For the text-containing cell, return its midpoint in (x, y) coordinate format. 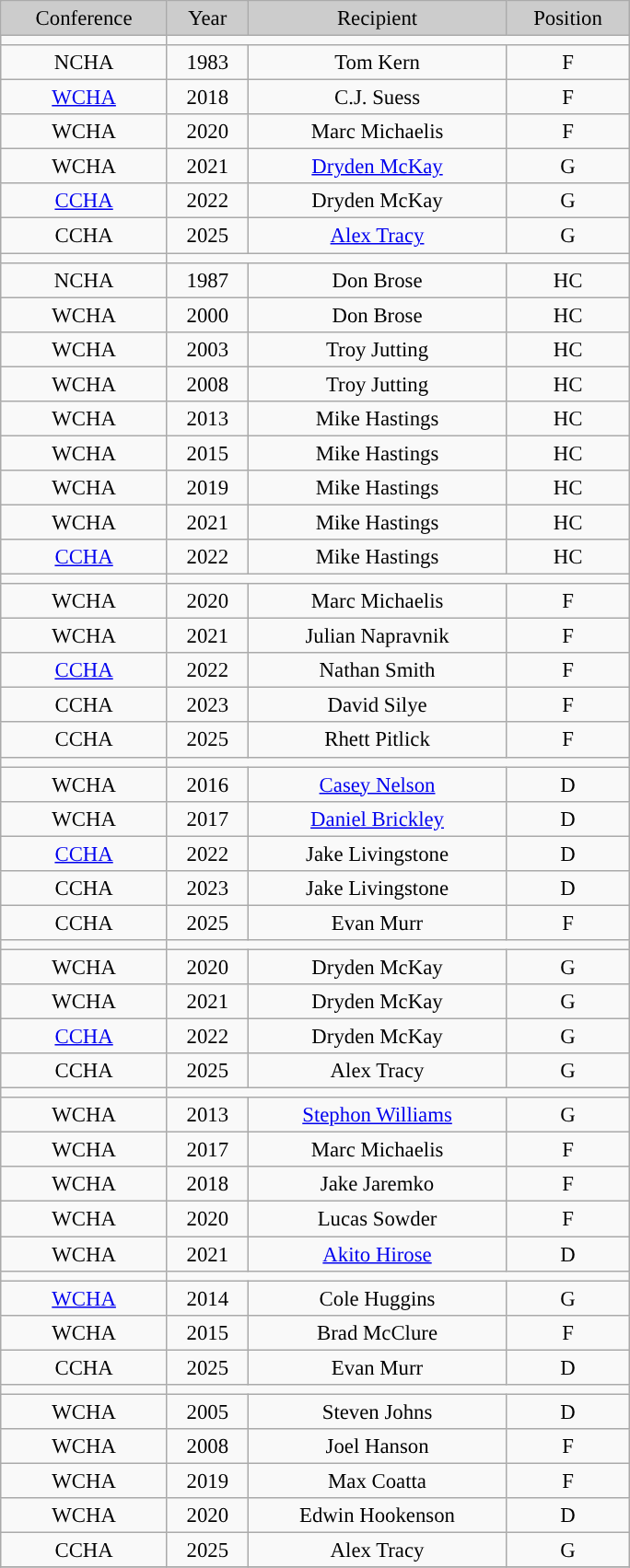
2003 (207, 349)
Recipient (378, 18)
Cole Huggins (378, 1298)
Rhett Pitlick (378, 740)
Joel Hanson (378, 1446)
Brad McClure (378, 1332)
Edwin Hookenson (378, 1516)
1987 (207, 280)
Nathan Smith (378, 670)
Year (207, 18)
Daniel Brickley (378, 819)
Steven Johns (378, 1411)
2014 (207, 1298)
Position (567, 18)
Tom Kern (378, 63)
Conference (85, 18)
Stephon Williams (378, 1115)
2005 (207, 1411)
2000 (207, 315)
C.J. Suess (378, 98)
1983 (207, 63)
2016 (207, 784)
David Silye (378, 705)
Lucas Sowder (378, 1219)
Jake Jaremko (378, 1185)
Max Coatta (378, 1481)
Julian Napravnik (378, 636)
Casey Nelson (378, 784)
Akito Hirose (378, 1254)
